Scan for the cell matching the given text and deliver its (x, y) coordinate at center. 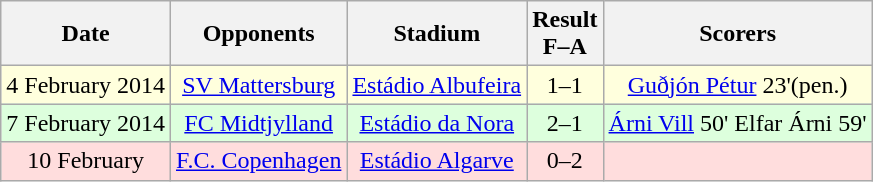
Stadium (437, 34)
10 February (86, 161)
1–1 (565, 85)
4 February 2014 (86, 85)
Date (86, 34)
ResultF–A (565, 34)
FC Midtjylland (258, 123)
SV Mattersburg (258, 85)
0–2 (565, 161)
Guðjón Pétur 23'(pen.) (738, 85)
Scorers (738, 34)
Árni Vill 50' Elfar Árni 59' (738, 123)
Estádio Algarve (437, 161)
Estádio Albufeira (437, 85)
Opponents (258, 34)
Estádio da Nora (437, 123)
7 February 2014 (86, 123)
2–1 (565, 123)
F.C. Copenhagen (258, 161)
